Extract the [x, y] coordinate from the center of the cell holding the provided text.  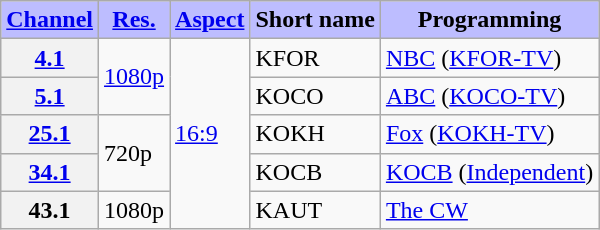
KOCO [315, 96]
Short name [315, 20]
KAUT [315, 210]
Res. [134, 20]
4.1 [50, 58]
KFOR [315, 58]
720p [134, 153]
Channel [50, 20]
16:9 [210, 134]
ABC (KOCO-TV) [489, 96]
34.1 [50, 172]
25.1 [50, 134]
NBC (KFOR-TV) [489, 58]
KOKH [315, 134]
KOCB (Independent) [489, 172]
The CW [489, 210]
KOCB [315, 172]
Fox (KOKH-TV) [489, 134]
43.1 [50, 210]
Programming [489, 20]
5.1 [50, 96]
Aspect [210, 20]
